Determine the (X, Y) coordinate at the center of the cell enclosing the given text.  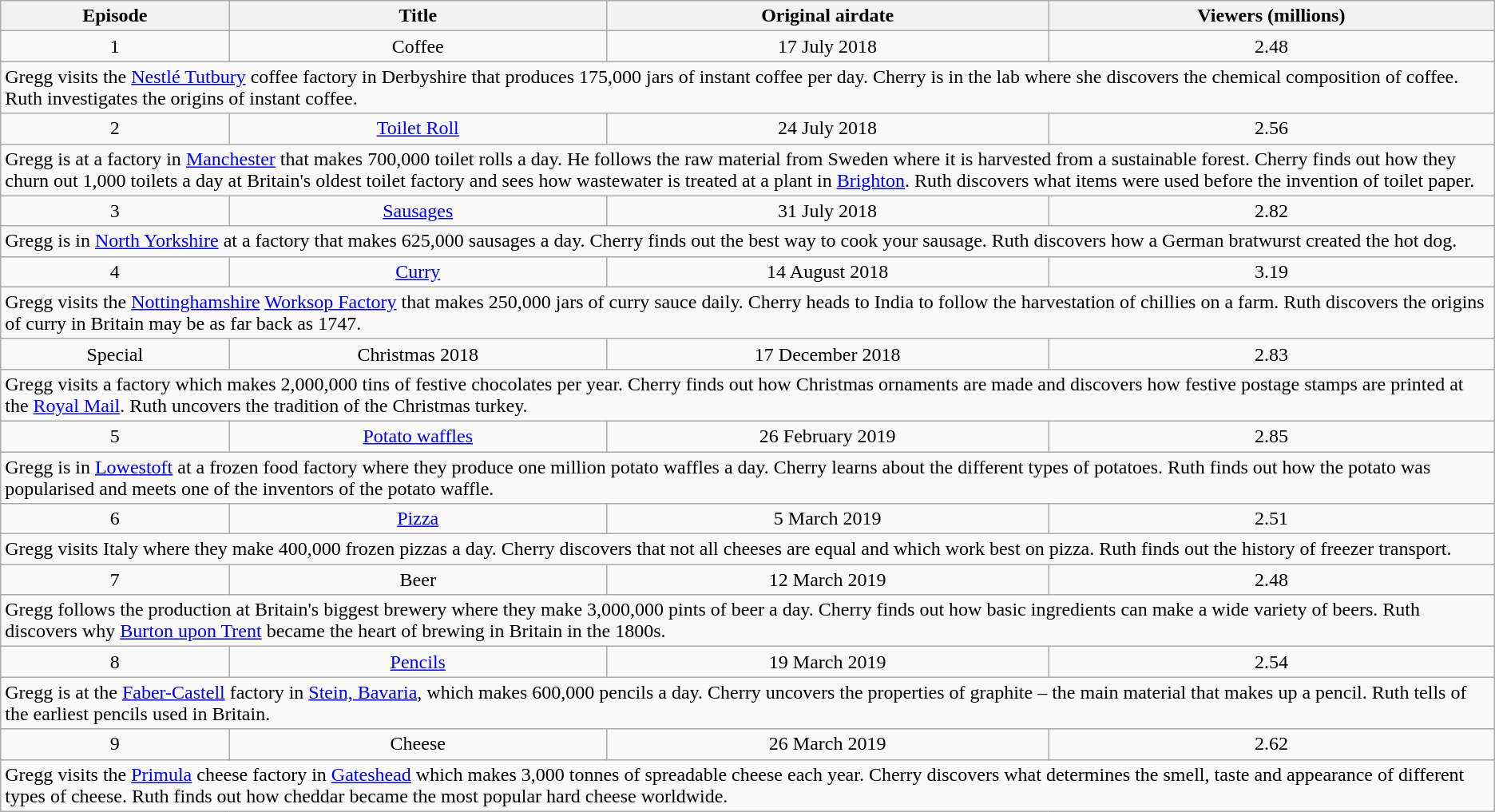
5 (115, 436)
2.83 (1271, 354)
Toilet Roll (418, 129)
2.56 (1271, 129)
Special (115, 354)
2 (115, 129)
17 July 2018 (827, 46)
Viewers (millions) (1271, 16)
Original airdate (827, 16)
31 July 2018 (827, 211)
Curry (418, 271)
1 (115, 46)
17 December 2018 (827, 354)
12 March 2019 (827, 580)
Episode (115, 16)
2.51 (1271, 519)
26 February 2019 (827, 436)
2.54 (1271, 662)
6 (115, 519)
5 March 2019 (827, 519)
Pizza (418, 519)
4 (115, 271)
Coffee (418, 46)
8 (115, 662)
26 March 2019 (827, 744)
3.19 (1271, 271)
Potato waffles (418, 436)
24 July 2018 (827, 129)
Sausages (418, 211)
Beer (418, 580)
9 (115, 744)
Pencils (418, 662)
2.85 (1271, 436)
Christmas 2018 (418, 354)
14 August 2018 (827, 271)
2.62 (1271, 744)
19 March 2019 (827, 662)
3 (115, 211)
7 (115, 580)
Title (418, 16)
2.82 (1271, 211)
Cheese (418, 744)
